Locate the cell with the specified text and output its [x, y] center coordinate. 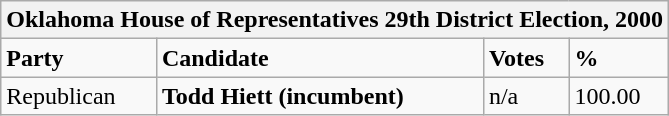
100.00 [619, 96]
Republican [79, 96]
Oklahoma House of Representatives 29th District Election, 2000 [335, 20]
Candidate [320, 58]
Party [79, 58]
Votes [526, 58]
% [619, 58]
n/a [526, 96]
Todd Hiett (incumbent) [320, 96]
